Return (x, y) of the center of cell containing provided text 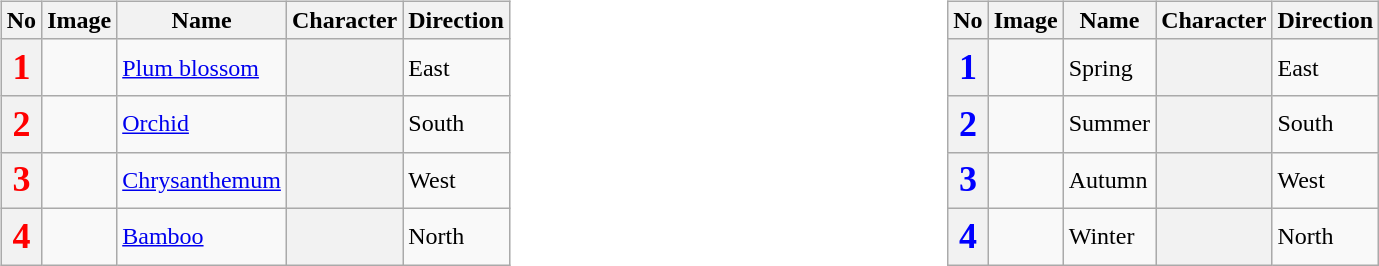
Winter (1109, 236)
Autumn (1109, 180)
Summer (1109, 124)
Orchid (202, 124)
Plum blossom (202, 67)
Bamboo (202, 236)
Chrysanthemum (202, 180)
Spring (1109, 67)
